Identify which cell holds the provided text, then report its [X, Y] central coordinate. 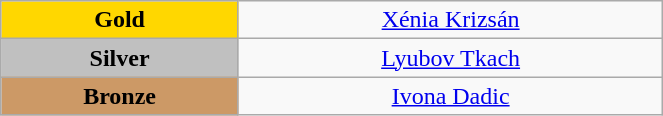
Xénia Krizsán [450, 20]
Ivona Dadic [450, 96]
Gold [120, 20]
Bronze [120, 96]
Silver [120, 58]
Lyubov Tkach [450, 58]
